Locate the cell with the specified text and output its (x, y) center coordinate. 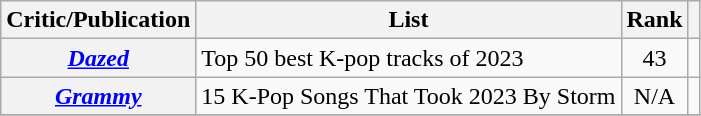
Rank (654, 20)
43 (654, 58)
15 K-Pop Songs That Took 2023 By Storm (408, 96)
N/A (654, 96)
List (408, 20)
Top 50 best K-pop tracks of 2023 (408, 58)
Critic/Publication (98, 20)
Dazed (98, 58)
Grammy (98, 96)
